From the cell containing the given text, extract its center point as (X, Y) coordinate. 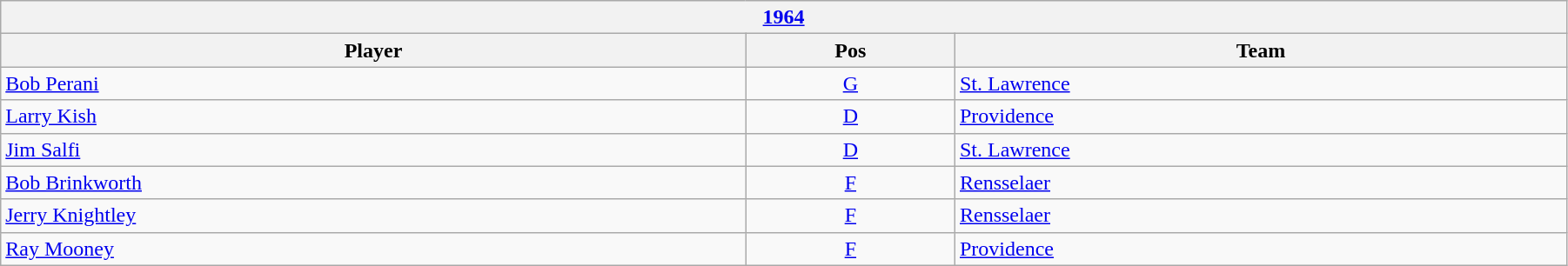
1964 (784, 17)
Bob Perani (373, 83)
G (850, 83)
Jim Salfi (373, 150)
Larry Kish (373, 116)
Player (373, 50)
Jerry Knightley (373, 216)
Pos (850, 50)
Team (1260, 50)
Ray Mooney (373, 249)
Bob Brinkworth (373, 183)
